Search for the cell housing the specified text and yield its [x, y] center coordinate. 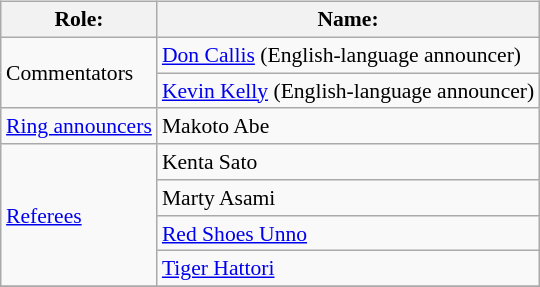
Don Callis (English-language announcer) [348, 55]
Makoto Abe [348, 126]
Commentators [79, 72]
Ring announcers [79, 126]
Marty Asami [348, 198]
Kevin Kelly (English-language announcer) [348, 91]
Tiger Hattori [348, 269]
Red Shoes Unno [348, 233]
Role: [79, 20]
Name: [348, 20]
Kenta Sato [348, 162]
Referees [79, 215]
